Scan for the cell matching the given text and deliver its [x, y] coordinate at center. 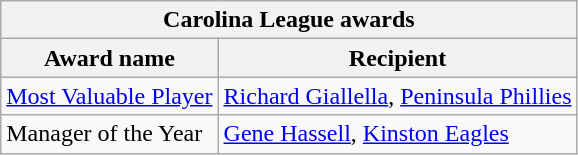
Award name [110, 58]
Richard Giallella, Peninsula Phillies [398, 96]
Carolina League awards [289, 20]
Most Valuable Player [110, 96]
Gene Hassell, Kinston Eagles [398, 134]
Manager of the Year [110, 134]
Recipient [398, 58]
